Detect which cell encompasses the target text, then output its (X, Y) center coordinate. 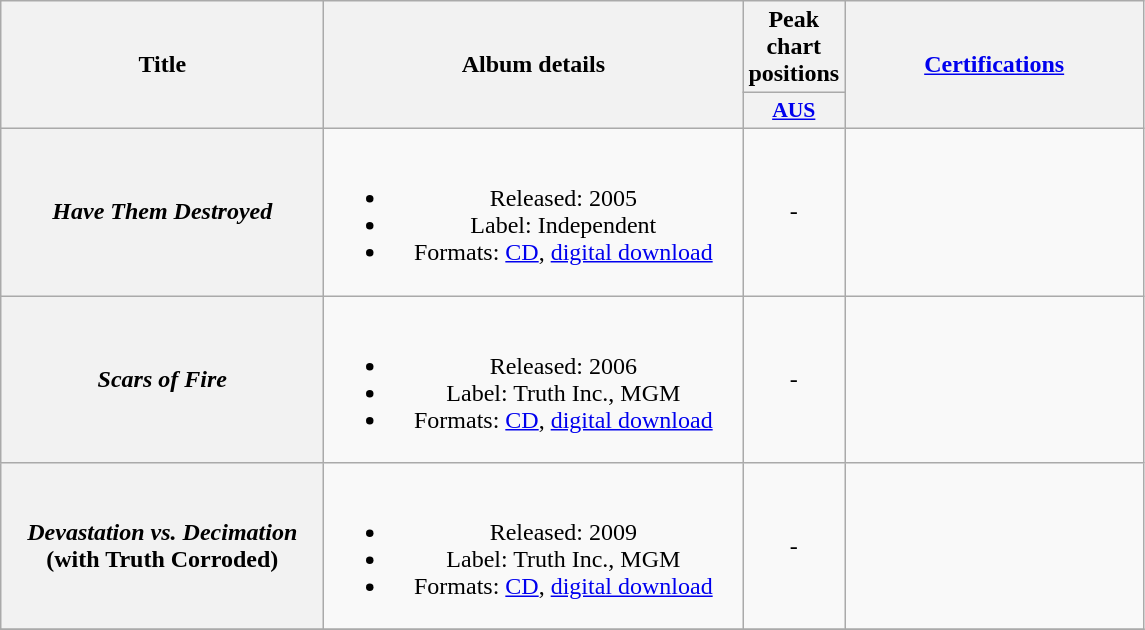
Peak chart positions (794, 47)
Album details (534, 65)
Have Them Destroyed (162, 212)
Released: 2009Label: Truth Inc., MGMFormats: CD, digital download (534, 546)
Certifications (994, 65)
Devastation vs. Decimation (with Truth Corroded) (162, 546)
Title (162, 65)
Released: 2006Label: Truth Inc., MGMFormats: CD, digital download (534, 380)
AUS (794, 111)
Scars of Fire (162, 380)
Released: 2005Label: IndependentFormats: CD, digital download (534, 212)
